From the cell containing the given text, extract its center point as [X, Y] coordinate. 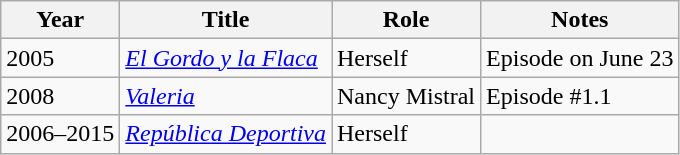
Year [60, 20]
Notes [580, 20]
Role [406, 20]
Title [226, 20]
Episode on June 23 [580, 58]
2005 [60, 58]
Episode #1.1 [580, 96]
República Deportiva [226, 134]
2006–2015 [60, 134]
2008 [60, 96]
Valeria [226, 96]
El Gordo y la Flaca [226, 58]
Nancy Mistral [406, 96]
